Provide the [x, y] coordinate of the cell's center where the given text is located.  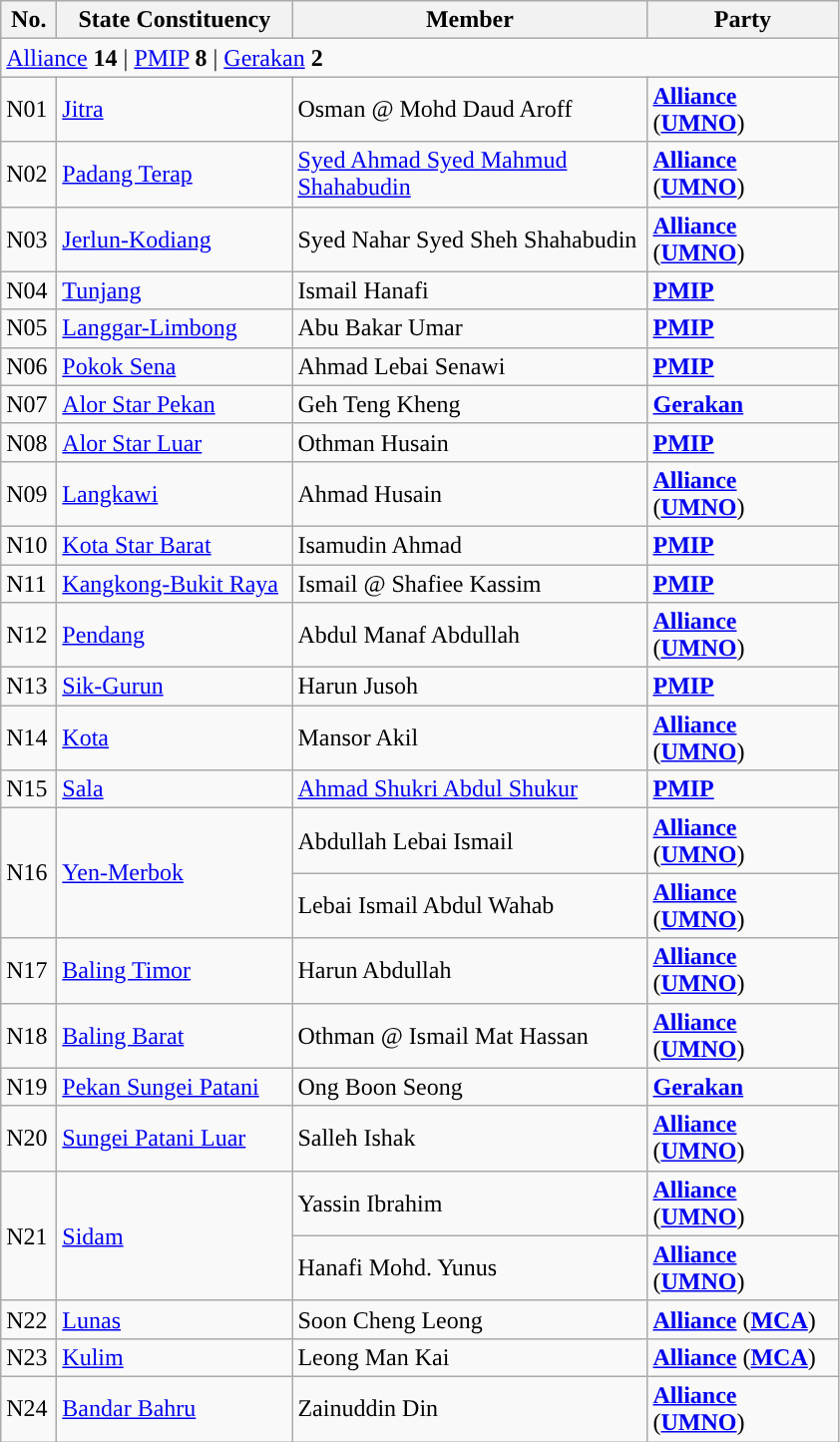
N18 [29, 1036]
Alor Star Luar [175, 442]
Langkawi [175, 493]
Sungei Patani Luar [175, 1138]
Kota [175, 738]
Kulim [175, 1357]
No. [29, 20]
State Constituency [175, 20]
N16 [29, 873]
Ahmad Husain [470, 493]
N11 [29, 584]
N02 [29, 174]
Salleh Ishak [470, 1138]
Harun Jusoh [470, 687]
Baling Timor [175, 970]
Ismail @ Shafiee Kassim [470, 584]
N03 [29, 240]
N13 [29, 687]
Jitra [175, 110]
Langgar-Limbong [175, 328]
Syed Nahar Syed Sheh Shahabudin [470, 240]
Zainuddin Din [470, 1409]
N08 [29, 442]
Jerlun-Kodiang [175, 240]
N12 [29, 635]
Baling Barat [175, 1036]
Pekan Sungei Patani [175, 1087]
Kota Star Barat [175, 545]
Ahmad Lebai Senawi [470, 366]
Member [470, 20]
N06 [29, 366]
Yassin Ibrahim [470, 1203]
N15 [29, 789]
Harun Abdullah [470, 970]
Othman @ Ismail Mat Hassan [470, 1036]
Ahmad Shukri Abdul Shukur [470, 789]
Pokok Sena [175, 366]
N07 [29, 404]
N05 [29, 328]
Geh Teng Kheng [470, 404]
Bandar Bahru [175, 1409]
Kangkong-Bukit Raya [175, 584]
Isamudin Ahmad [470, 545]
Hanafi Mohd. Yunus [470, 1267]
Syed Ahmad Syed Mahmud Shahabudin [470, 174]
Sik-Gurun [175, 687]
Yen-Merbok [175, 873]
N10 [29, 545]
N21 [29, 1235]
N24 [29, 1409]
Mansor Akil [470, 738]
Ong Boon Seong [470, 1087]
Padang Terap [175, 174]
Leong Man Kai [470, 1357]
N09 [29, 493]
N01 [29, 110]
Alor Star Pekan [175, 404]
Othman Husain [470, 442]
Party [742, 20]
Abu Bakar Umar [470, 328]
N04 [29, 290]
N14 [29, 738]
Sala [175, 789]
N20 [29, 1138]
Abdul Manaf Abdullah [470, 635]
N17 [29, 970]
N23 [29, 1357]
Lunas [175, 1319]
N22 [29, 1319]
Lebai Ismail Abdul Wahab [470, 906]
Sidam [175, 1235]
Alliance 14 | PMIP 8 | Gerakan 2 [419, 58]
N19 [29, 1087]
Pendang [175, 635]
Osman @ Mohd Daud Aroff [470, 110]
Tunjang [175, 290]
Soon Cheng Leong [470, 1319]
Ismail Hanafi [470, 290]
Abdullah Lebai Ismail [470, 840]
